Scan for the cell matching the given text and deliver its (X, Y) coordinate at center. 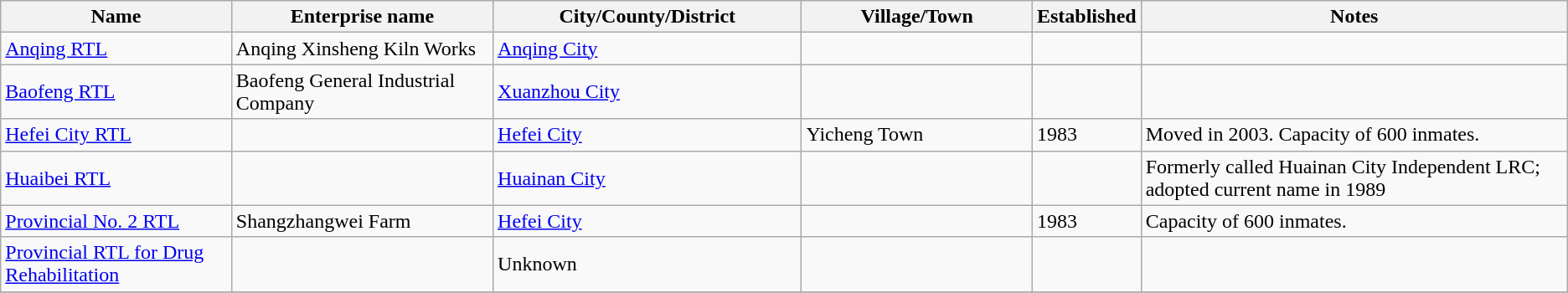
Notes (1354, 17)
Huainan City (647, 177)
Village/Town (917, 17)
Baofeng RTL (116, 92)
Anqing City (647, 49)
Huaibei RTL (116, 177)
Established (1086, 17)
Anqing RTL (116, 49)
Provincial RTL for Drug Rehabilitation (116, 265)
Yicheng Town (917, 135)
Anqing Xinsheng Kiln Works (362, 49)
Enterprise name (362, 17)
Unknown (647, 265)
Hefei City RTL (116, 135)
Moved in 2003. Capacity of 600 inmates. (1354, 135)
Capacity of 600 inmates. (1354, 221)
City/County/District (647, 17)
Xuanzhou City (647, 92)
Name (116, 17)
Formerly called Huainan City Independent LRC; adopted current name in 1989 (1354, 177)
Baofeng General Industrial Company (362, 92)
Shangzhangwei Farm (362, 221)
Provincial No. 2 RTL (116, 221)
